Find where the given text appears and provide that cell's center as [X, Y] coordinate. 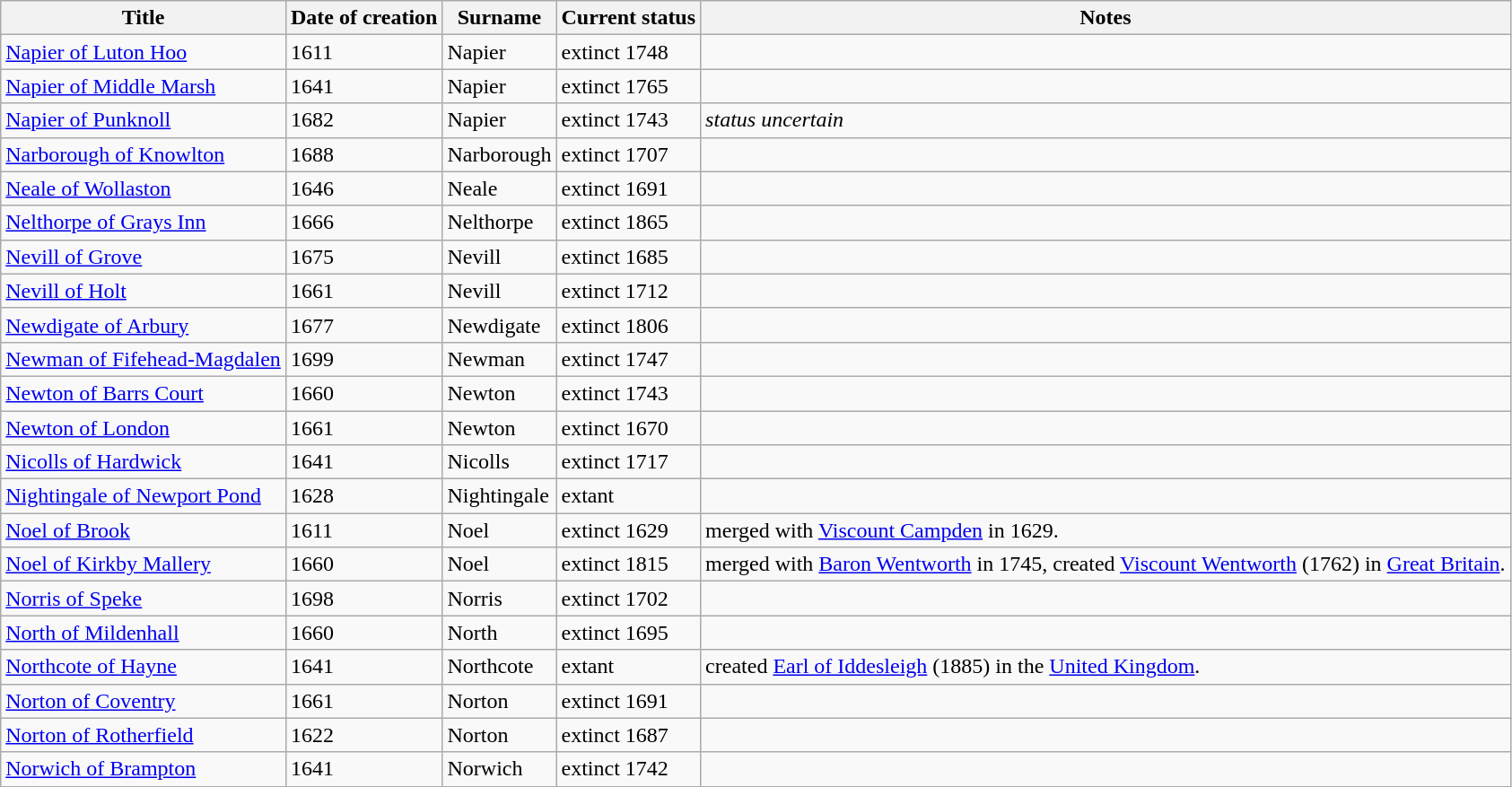
Napier of Punknoll [144, 120]
Nicolls of Hardwick [144, 462]
extinct 1695 [628, 633]
extinct 1742 [628, 769]
extinct 1670 [628, 428]
Nelthorpe of Grays Inn [144, 223]
Title [144, 18]
Norwich [499, 769]
Norris [499, 599]
Date of creation [364, 18]
Newton of London [144, 428]
Newman of Fifehead-Magdalen [144, 359]
Nevill of Holt [144, 291]
created Earl of Iddesleigh (1885) in the United Kingdom. [1106, 667]
Nicolls [499, 462]
Notes [1106, 18]
Northcote [499, 667]
Napier of Middle Marsh [144, 86]
merged with Baron Wentworth in 1745, created Viscount Wentworth (1762) in Great Britain. [1106, 564]
1698 [364, 599]
extinct 1685 [628, 257]
status uncertain [1106, 120]
Narborough of Knowlton [144, 154]
1646 [364, 188]
extinct 1629 [628, 530]
Newton of Barrs Court [144, 393]
Norton of Rotherfield [144, 735]
Neale [499, 188]
extinct 1748 [628, 52]
Norris of Speke [144, 599]
extinct 1765 [628, 86]
Newman [499, 359]
1688 [364, 154]
1675 [364, 257]
extinct 1717 [628, 462]
Surname [499, 18]
extinct 1865 [628, 223]
Northcote of Hayne [144, 667]
extinct 1687 [628, 735]
1699 [364, 359]
extinct 1747 [628, 359]
extinct 1815 [628, 564]
1666 [364, 223]
Nightingale [499, 496]
extinct 1806 [628, 325]
Nelthorpe [499, 223]
merged with Viscount Campden in 1629. [1106, 530]
Noel of Kirkby Mallery [144, 564]
Newdigate [499, 325]
1628 [364, 496]
North [499, 633]
1622 [364, 735]
Nevill of Grove [144, 257]
Newdigate of Arbury [144, 325]
Nightingale of Newport Pond [144, 496]
Current status [628, 18]
Napier of Luton Hoo [144, 52]
Norton of Coventry [144, 701]
1682 [364, 120]
extinct 1702 [628, 599]
Norwich of Brampton [144, 769]
extinct 1712 [628, 291]
extinct 1707 [628, 154]
Narborough [499, 154]
Noel of Brook [144, 530]
North of Mildenhall [144, 633]
Neale of Wollaston [144, 188]
1677 [364, 325]
